Provide the (x, y) coordinate of the cell's center where the given text is located.  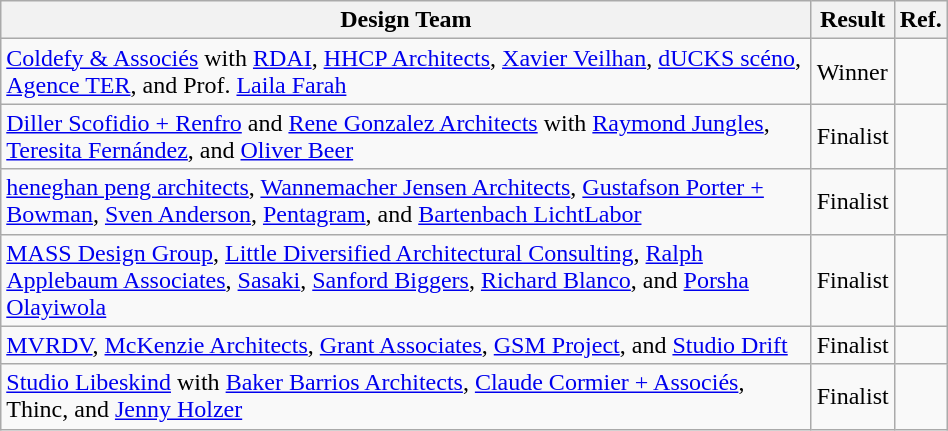
Result (852, 20)
heneghan peng architects, Wannemacher Jensen Architects, Gustafson Porter + Bowman, Sven Anderson, Pentagram, and Bartenbach LichtLabor (406, 202)
Diller Scofidio + Renfro and Rene Gonzalez Architects with Raymond Jungles, Teresita Fernández, and Oliver Beer (406, 136)
Ref. (920, 20)
Coldefy & Associés with RDAI, HHCP Architects, Xavier Veilhan, dUCKS scéno, Agence TER, and Prof. Laila Farah (406, 72)
Design Team (406, 20)
MVRDV, McKenzie Architects, Grant Associates, GSM Project, and Studio Drift (406, 345)
Studio Libeskind with Baker Barrios Architects, Claude Cormier + Associés, Thinc, and Jenny Holzer (406, 396)
Winner (852, 72)
